Determine the (X, Y) coordinate at the center of the cell enclosing the given text.  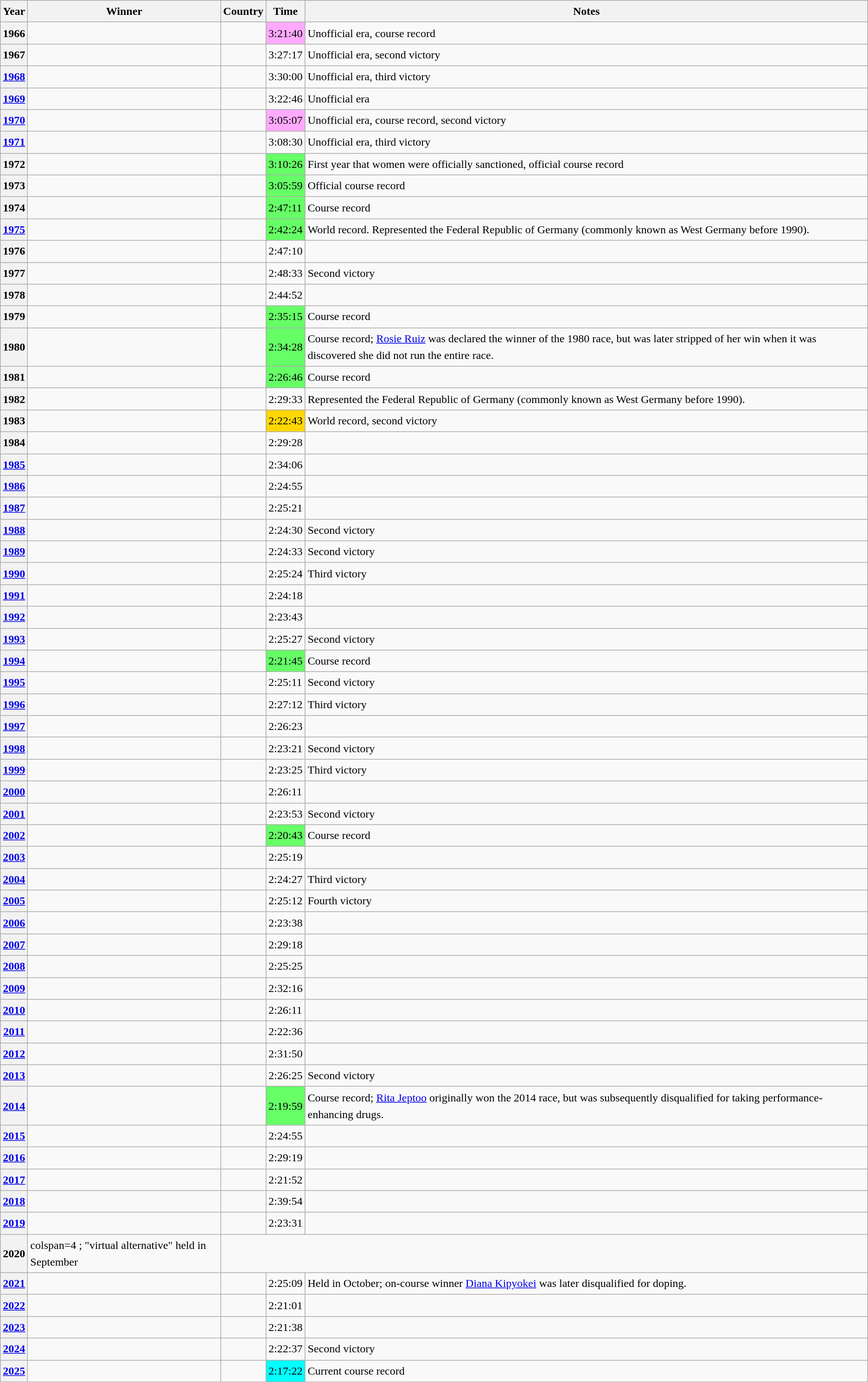
2002 (14, 836)
1967 (14, 55)
2:22:43 (286, 421)
1973 (14, 186)
1980 (14, 347)
2:24:33 (286, 552)
2025 (14, 1371)
2:39:54 (286, 1201)
2:25:21 (286, 508)
2:26:46 (286, 377)
1995 (14, 683)
2020 (14, 1253)
2:47:10 (286, 251)
Unofficial era, second victory (586, 55)
Unofficial era (586, 98)
1979 (14, 317)
1985 (14, 465)
1975 (14, 229)
2:24:30 (286, 530)
Unofficial era, course record (586, 33)
1983 (14, 421)
2:21:01 (286, 1305)
2011 (14, 1032)
Unofficial era, course record, second victory (586, 121)
2:25:11 (286, 683)
2:35:15 (286, 317)
2:25:19 (286, 857)
Winner (124, 11)
2003 (14, 857)
2:23:25 (286, 770)
2000 (14, 792)
Represented the Federal Republic of Germany (commonly known as West Germany before 1990). (586, 399)
Year (14, 11)
1976 (14, 251)
1977 (14, 274)
1974 (14, 208)
3:30:00 (286, 77)
2013 (14, 1076)
2005 (14, 901)
2:22:36 (286, 1032)
2008 (14, 966)
2:29:18 (286, 944)
3:08:30 (286, 142)
2001 (14, 813)
2:25:27 (286, 639)
2017 (14, 1180)
Notes (586, 11)
2010 (14, 1010)
2:44:52 (286, 295)
2:24:18 (286, 595)
2016 (14, 1158)
2:48:33 (286, 274)
3:22:46 (286, 98)
2:24:27 (286, 879)
Course record; Rita Jeptoo originally won the 2014 race, but was subsequently disqualified for taking performance-enhancing drugs. (586, 1106)
1988 (14, 530)
3:21:40 (286, 33)
Fourth victory (586, 901)
2023 (14, 1327)
2:23:31 (286, 1223)
2:23:21 (286, 749)
Current course record (586, 1371)
2015 (14, 1136)
1972 (14, 164)
2:27:12 (286, 705)
1970 (14, 121)
1966 (14, 33)
2:29:33 (286, 399)
2022 (14, 1305)
3:05:07 (286, 121)
2:23:53 (286, 813)
1981 (14, 377)
1987 (14, 508)
2:29:28 (286, 442)
2024 (14, 1349)
2:34:06 (286, 465)
2014 (14, 1106)
1989 (14, 552)
1991 (14, 595)
1969 (14, 98)
2:17:22 (286, 1371)
2:25:24 (286, 573)
Time (286, 11)
2:32:16 (286, 989)
First year that women were officially sanctioned, official course record (586, 164)
1999 (14, 770)
2:26:25 (286, 1076)
1994 (14, 661)
2007 (14, 944)
colspan=4 ; "virtual alternative" held in September (124, 1253)
Country (243, 11)
Held in October; on-course winner Diana Kipyokei was later disqualified for doping. (586, 1284)
2:26:23 (286, 726)
3:10:26 (286, 164)
2019 (14, 1223)
1978 (14, 295)
1968 (14, 77)
2:42:24 (286, 229)
World record, second victory (586, 421)
2012 (14, 1054)
2:23:38 (286, 923)
2:25:12 (286, 901)
2:19:59 (286, 1106)
2:23:43 (286, 617)
2:21:45 (286, 661)
1996 (14, 705)
2018 (14, 1201)
2:25:25 (286, 966)
2:25:09 (286, 1284)
2004 (14, 879)
World record. Represented the Federal Republic of Germany (commonly known as West Germany before 1990). (586, 229)
Official course record (586, 186)
2:20:43 (286, 836)
2:22:37 (286, 1349)
1982 (14, 399)
2:21:38 (286, 1327)
2:21:52 (286, 1180)
1998 (14, 749)
3:27:17 (286, 55)
1984 (14, 442)
2009 (14, 989)
1971 (14, 142)
2:29:19 (286, 1158)
2:34:28 (286, 347)
1990 (14, 573)
1986 (14, 486)
2021 (14, 1284)
3:05:59 (286, 186)
1992 (14, 617)
2:47:11 (286, 208)
2:31:50 (286, 1054)
1997 (14, 726)
1993 (14, 639)
2006 (14, 923)
